Return the (x, y) coordinate for the center point of the cell that contains the specified text.  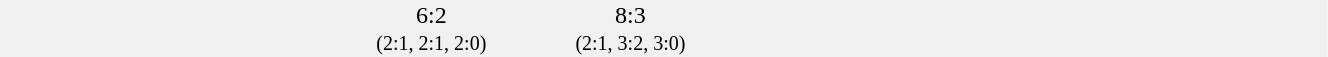
6:2(2:1, 2:1, 2:0) (432, 28)
8:3(2:1, 3:2, 3:0) (630, 28)
